Find where the given text appears and provide that cell's center as [x, y] coordinate. 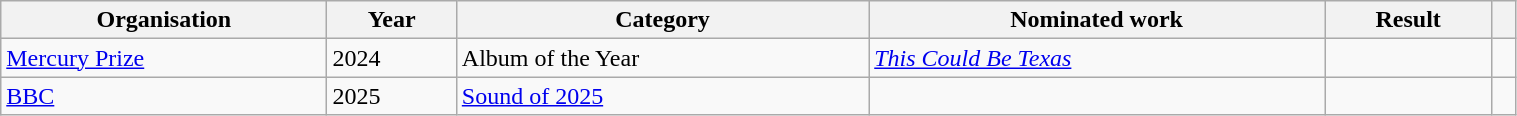
Result [1408, 20]
Album of the Year [662, 58]
Organisation [164, 20]
Nominated work [1097, 20]
Year [392, 20]
This Could Be Texas [1097, 58]
Category [662, 20]
Sound of 2025 [662, 96]
2024 [392, 58]
2025 [392, 96]
Mercury Prize [164, 58]
BBC [164, 96]
